Identify which cell holds the provided text, then report its [x, y] central coordinate. 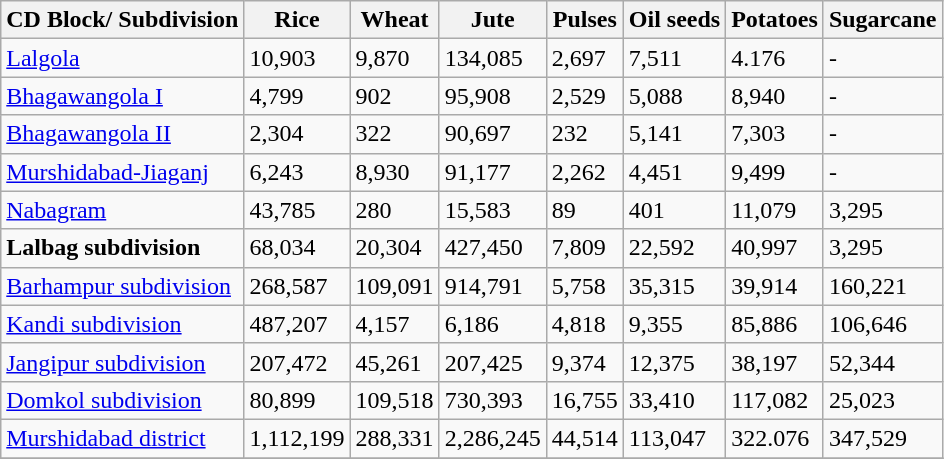
109,091 [394, 286]
9,374 [584, 362]
7,303 [775, 134]
89 [584, 210]
2,697 [584, 58]
5,141 [674, 134]
347,529 [882, 438]
Jute [492, 20]
6,186 [492, 324]
8,930 [394, 172]
160,221 [882, 286]
117,082 [775, 400]
9,499 [775, 172]
22,592 [674, 248]
40,997 [775, 248]
109,518 [394, 400]
7,809 [584, 248]
2,304 [297, 134]
Lalgola [122, 58]
Oil seeds [674, 20]
2,286,245 [492, 438]
Wheat [394, 20]
Domkol subdivision [122, 400]
16,755 [584, 400]
1,112,199 [297, 438]
Nabagram [122, 210]
7,511 [674, 58]
730,393 [492, 400]
9,870 [394, 58]
Murshidabad-Jiaganj [122, 172]
280 [394, 210]
95,908 [492, 96]
68,034 [297, 248]
2,529 [584, 96]
902 [394, 96]
Bhagawangola II [122, 134]
5,088 [674, 96]
43,785 [297, 210]
8,940 [775, 96]
106,646 [882, 324]
134,085 [492, 58]
11,079 [775, 210]
4,818 [584, 324]
322.076 [775, 438]
6,243 [297, 172]
15,583 [492, 210]
12,375 [674, 362]
4,451 [674, 172]
113,047 [674, 438]
45,261 [394, 362]
38,197 [775, 362]
91,177 [492, 172]
232 [584, 134]
5,758 [584, 286]
20,304 [394, 248]
207,425 [492, 362]
2,262 [584, 172]
Rice [297, 20]
9,355 [674, 324]
Bhagawangola I [122, 96]
80,899 [297, 400]
427,450 [492, 248]
4,799 [297, 96]
44,514 [584, 438]
Kandi subdivision [122, 324]
35,315 [674, 286]
288,331 [394, 438]
52,344 [882, 362]
85,886 [775, 324]
Sugarcane [882, 20]
4,157 [394, 324]
487,207 [297, 324]
25,023 [882, 400]
914,791 [492, 286]
4.176 [775, 58]
Lalbag subdivision [122, 248]
322 [394, 134]
10,903 [297, 58]
401 [674, 210]
CD Block/ Subdivision [122, 20]
39,914 [775, 286]
Jangipur subdivision [122, 362]
33,410 [674, 400]
207,472 [297, 362]
268,587 [297, 286]
Murshidabad district [122, 438]
Potatoes [775, 20]
90,697 [492, 134]
Pulses [584, 20]
Barhampur subdivision [122, 286]
